Find where the given text appears and provide that cell's center as (x, y) coordinate. 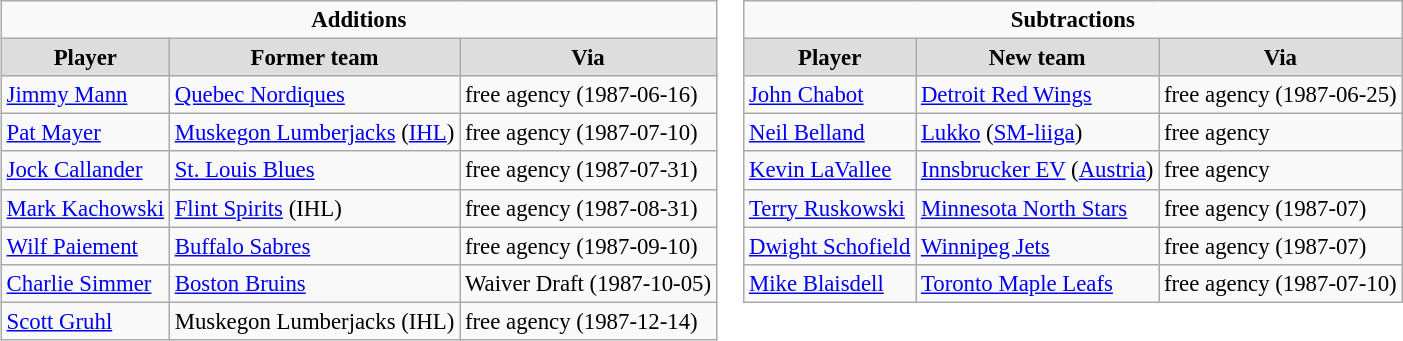
Buffalo Sabres (314, 246)
Boston Bruins (314, 283)
free agency (1987-12-14) (588, 321)
free agency (1987-07-31) (588, 170)
Additions (358, 20)
Lukko (SM-liiga) (1038, 133)
St. Louis Blues (314, 170)
Subtractions (1073, 20)
Flint Spirits (IHL) (314, 208)
Kevin LaVallee (830, 170)
Pat Mayer (85, 133)
Mark Kachowski (85, 208)
Terry Ruskowski (830, 208)
Jock Callander (85, 170)
Innsbrucker EV (Austria) (1038, 170)
Scott Gruhl (85, 321)
free agency (1987-09-10) (588, 246)
Quebec Nordiques (314, 95)
Minnesota North Stars (1038, 208)
free agency (1987-06-16) (588, 95)
free agency (1987-08-31) (588, 208)
Detroit Red Wings (1038, 95)
free agency (1987-06-25) (1280, 95)
Charlie Simmer (85, 283)
New team (1038, 58)
Winnipeg Jets (1038, 246)
Dwight Schofield (830, 246)
John Chabot (830, 95)
Neil Belland (830, 133)
Former team (314, 58)
Waiver Draft (1987-10-05) (588, 283)
Wilf Paiement (85, 246)
Mike Blaisdell (830, 283)
Jimmy Mann (85, 95)
Toronto Maple Leafs (1038, 283)
